Identify which cell holds the provided text, then report its (X, Y) central coordinate. 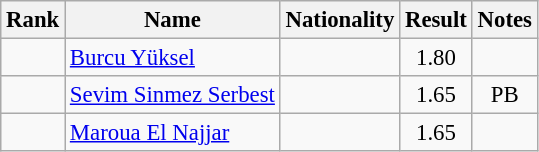
Result (436, 20)
Burcu Yüksel (173, 58)
PB (504, 95)
Maroua El Najjar (173, 133)
Notes (504, 20)
Nationality (340, 20)
Rank (33, 20)
Sevim Sinmez Serbest (173, 95)
Name (173, 20)
1.80 (436, 58)
